Provide the (X, Y) coordinate of the cell's center where the given text is located.  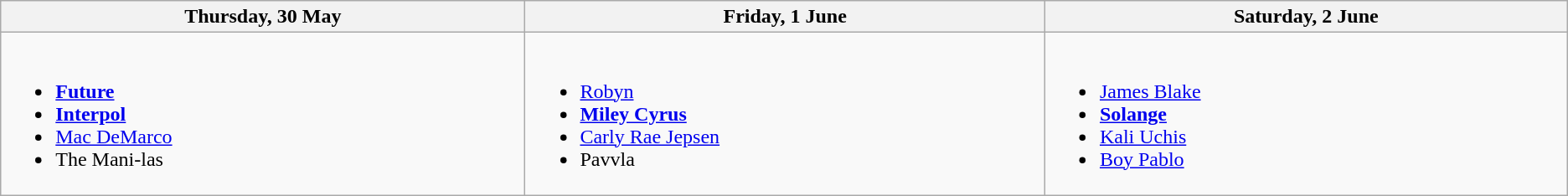
Friday, 1 June (785, 17)
FutureInterpolMac DeMarcoThe Mani-las (263, 114)
James BlakeSolangeKali UchisBoy Pablo (1306, 114)
Saturday, 2 June (1306, 17)
Thursday, 30 May (263, 17)
RobynMiley CyrusCarly Rae JepsenPavvla (785, 114)
